Scan for the cell matching the given text and deliver its [x, y] coordinate at center. 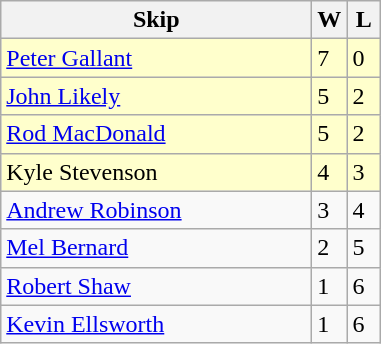
Kyle Stevenson [156, 172]
Kevin Ellsworth [156, 324]
John Likely [156, 96]
Rod MacDonald [156, 134]
7 [330, 58]
Mel Bernard [156, 248]
Robert Shaw [156, 286]
0 [364, 58]
Andrew Robinson [156, 210]
W [330, 20]
Peter Gallant [156, 58]
Skip [156, 20]
L [364, 20]
